Scan for the cell matching the given text and deliver its [x, y] coordinate at center. 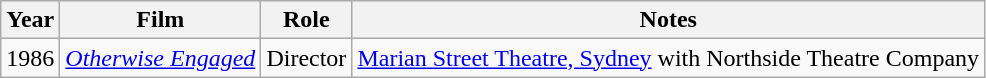
Director [306, 58]
1986 [30, 58]
Role [306, 20]
Notes [668, 20]
Year [30, 20]
Film [160, 20]
Marian Street Theatre, Sydney with Northside Theatre Company [668, 58]
Otherwise Engaged [160, 58]
